Search for the cell housing the specified text and yield its (X, Y) center coordinate. 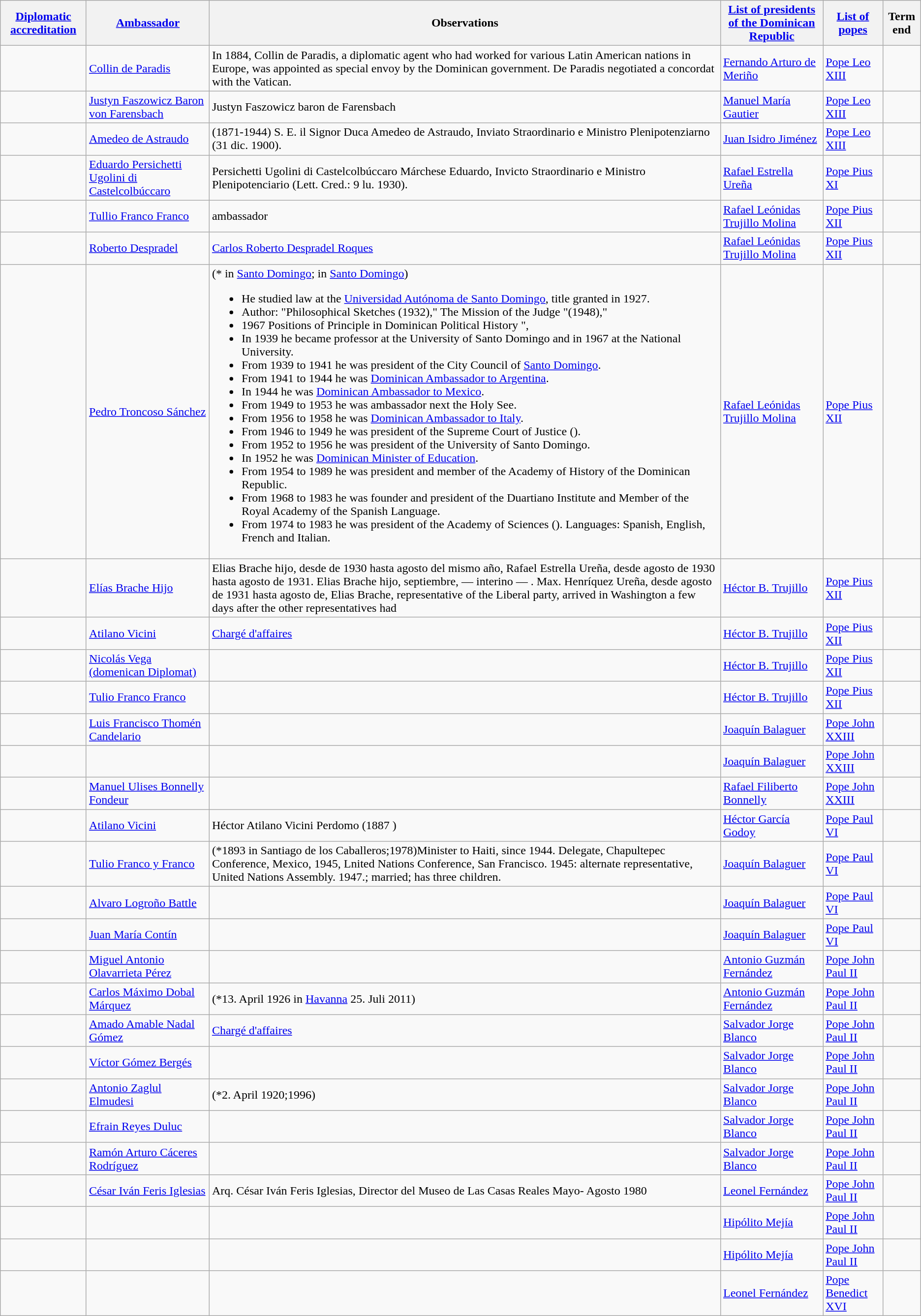
List of popes (853, 23)
Juan Isidro Jiménez (771, 139)
Justyn Faszowicz baron de Farensbach (464, 107)
Luis Francisco Thomén Candelario (148, 729)
Fernando Arturo de Meriño (771, 68)
Elías Brache Hijo (148, 588)
Pope Benedict XVI (853, 1293)
Arq. César Iván Feris Iglesias, Director del Museo de Las Casas Reales Mayo- Agosto 1980 (464, 1190)
(*2. April 1920;1996) (464, 1095)
Amedeo de Astraudo (148, 139)
Pedro Troncoso Sánchez (148, 411)
Persichetti Ugolini di Castelcolbúccaro Márchese Eduardo, Invicto Straordinario e Ministro Plenipotenciario (Lett. Cred.: 9 lu. 1930). (464, 178)
Eduardo Persichetti Ugolini di Castelcolbúccaro (148, 178)
Alvaro Logroño Battle (148, 903)
List of presidents of the Dominican Republic (771, 23)
Héctor García Godoy (771, 825)
(*13. April 1926 in Havanna 25. Juli 2011) (464, 998)
Ambassador (148, 23)
Miguel Antonio Olavarrieta Pérez (148, 967)
Amado Amable Nadal Gómez (148, 1031)
Manuel María Gautier (771, 107)
Tulio Franco y Franco (148, 864)
Term end (901, 23)
Rafael Estrella Ureña (771, 178)
ambassador (464, 216)
Diplomatic accreditation (43, 23)
Carlos Roberto Despradel Roques (464, 248)
Juan María Contín (148, 934)
Efrain Reyes Duluc (148, 1126)
César Iván Feris Iglesias (148, 1190)
Rafael Filiberto Bonnelly (771, 794)
Manuel Ulises Bonnelly Fondeur (148, 794)
Justyn Faszowicz Baron von Farensbach (148, 107)
Observations (464, 23)
(1871-1944) S. E. il Signor Duca Amedeo de Astraudo, Inviato Straordinario e Ministro Plenipotenziarno (31 dic. 1900). (464, 139)
Héctor Atilano Vicini Perdomo (1887 ) (464, 825)
Pope Pius XI (853, 178)
Nicolás Vega (domenican Diplomat) (148, 665)
Roberto Despradel (148, 248)
Víctor Gómez Bergés (148, 1062)
Tullio Franco Franco (148, 216)
Collin de Paradis (148, 68)
Carlos Máximo Dobal Márquez (148, 998)
Tulio Franco Franco (148, 697)
Antonio Zaglul Elmudesi (148, 1095)
Ramón Arturo Cáceres Rodríguez (148, 1159)
